Extract the [X, Y] coordinate from the center of the cell holding the provided text.  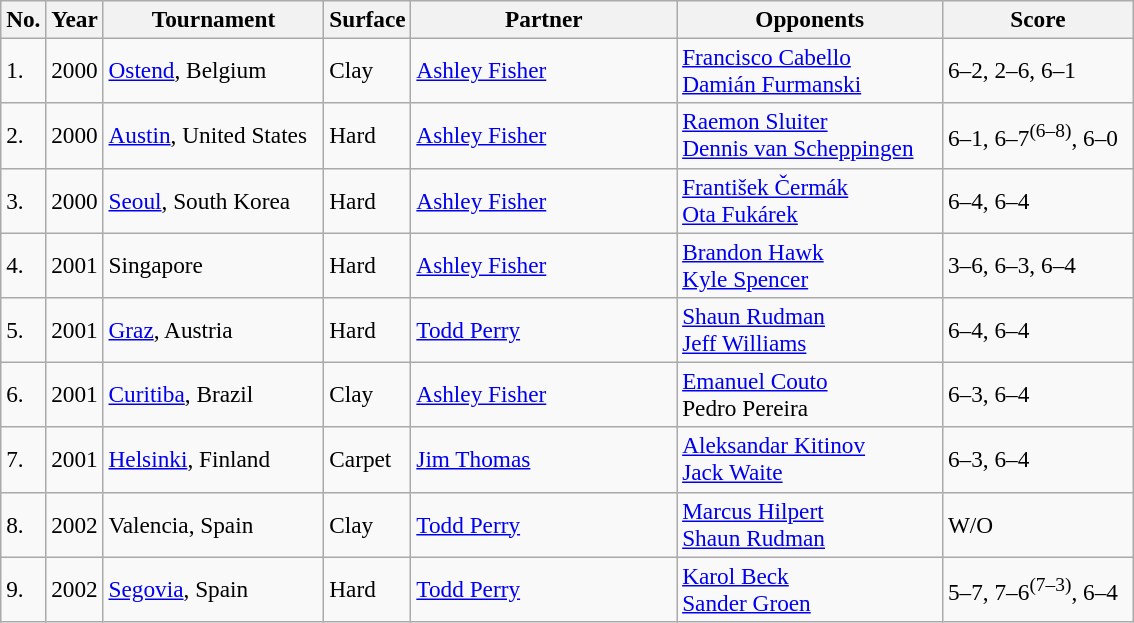
Raemon Sluiter Dennis van Scheppingen [810, 136]
Austin, United States [214, 136]
Francisco Cabello Damián Furmanski [810, 70]
Emanuel Couto Pedro Pereira [810, 394]
Year [74, 19]
W/O [1038, 524]
No. [24, 19]
Carpet [368, 460]
Graz, Austria [214, 330]
Valencia, Spain [214, 524]
Ostend, Belgium [214, 70]
9. [24, 588]
7. [24, 460]
5–7, 7–6(7–3), 6–4 [1038, 588]
Singapore [214, 264]
Curitiba, Brazil [214, 394]
Surface [368, 19]
Brandon Hawk Kyle Spencer [810, 264]
2. [24, 136]
Segovia, Spain [214, 588]
Helsinki, Finland [214, 460]
6. [24, 394]
6–2, 2–6, 6–1 [1038, 70]
Karol Beck Sander Groen [810, 588]
3–6, 6–3, 6–4 [1038, 264]
Aleksandar Kitinov Jack Waite [810, 460]
1. [24, 70]
6–1, 6–7(6–8), 6–0 [1038, 136]
Tournament [214, 19]
Jim Thomas [544, 460]
Score [1038, 19]
Shaun Rudman Jeff Williams [810, 330]
Opponents [810, 19]
3. [24, 200]
8. [24, 524]
Partner [544, 19]
4. [24, 264]
Seoul, South Korea [214, 200]
František Čermák Ota Fukárek [810, 200]
5. [24, 330]
Marcus Hilpert Shaun Rudman [810, 524]
